Return [X, Y] of the center of cell containing provided text 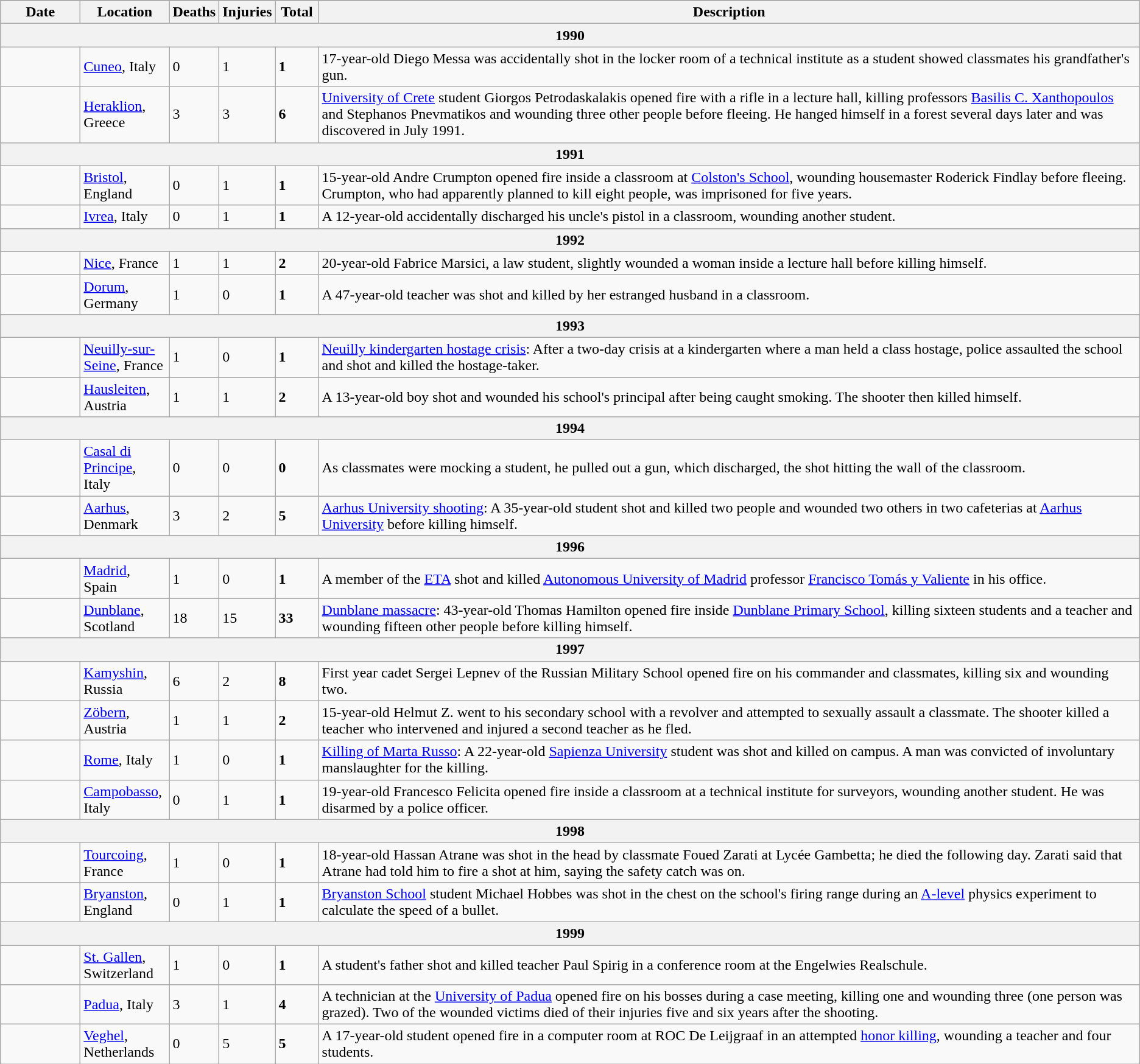
1996 [570, 547]
Rome, Italy [125, 760]
Madrid, Spain [125, 578]
Injuries [247, 12]
Total [297, 12]
Zöbern, Austria [125, 721]
1999 [570, 933]
Casal di Principe, Italy [125, 468]
Date [40, 12]
17-year-old Diego Messa was accidentally shot in the locker room of a technical institute as a student showed classmates his grandfather's gun. [729, 67]
Veghel, Netherlands [125, 1045]
Tourcoing, France [125, 862]
Hausleiten, Austria [125, 397]
A member of the ETA shot and killed Autonomous University of Madrid professor Francisco Tomás y Valiente in his office. [729, 578]
As classmates were mocking a student, he pulled out a gun, which discharged, the shot hitting the wall of the classroom. [729, 468]
Ivrea, Italy [125, 217]
Dunblane, Scotland [125, 618]
1997 [570, 649]
Bristol, England [125, 185]
1992 [570, 240]
Bryanston, England [125, 902]
A student's father shot and killed teacher Paul Spirig in a conference room at the Engelwies Realschule. [729, 964]
Description [729, 12]
St. Gallen, Switzerland [125, 964]
Dorum, Germany [125, 295]
A 12-year-old accidentally discharged his uncle's pistol in a classroom, wounding another student. [729, 217]
20-year-old Fabrice Marsici, a law student, slightly wounded a woman inside a lecture hall before killing himself. [729, 263]
Nice, France [125, 263]
Kamyshin, Russia [125, 681]
A 17-year-old student opened fire in a computer room at ROC De Leijgraaf in an attempted honor killing, wounding a teacher and four students. [729, 1045]
First year cadet Sergei Lepnev of the Russian Military School opened fire on his commander and classmates, killing six and wounding two. [729, 681]
1993 [570, 326]
A 13-year-old boy shot and wounded his school's principal after being caught smoking. The shooter then killed himself. [729, 397]
15 [247, 618]
4 [297, 1004]
Neuilly-sur-Seine, France [125, 357]
8 [297, 681]
Heraklion, Greece [125, 114]
Cuneo, Italy [125, 67]
Location [125, 12]
1994 [570, 429]
Padua, Italy [125, 1004]
18 [194, 618]
1991 [570, 154]
Aarhus, Denmark [125, 516]
1998 [570, 831]
Deaths [194, 12]
1990 [570, 35]
Campobasso, Italy [125, 800]
33 [297, 618]
A 47-year-old teacher was shot and killed by her estranged husband in a classroom. [729, 295]
